Find where the given text appears and provide that cell's center as [X, Y] coordinate. 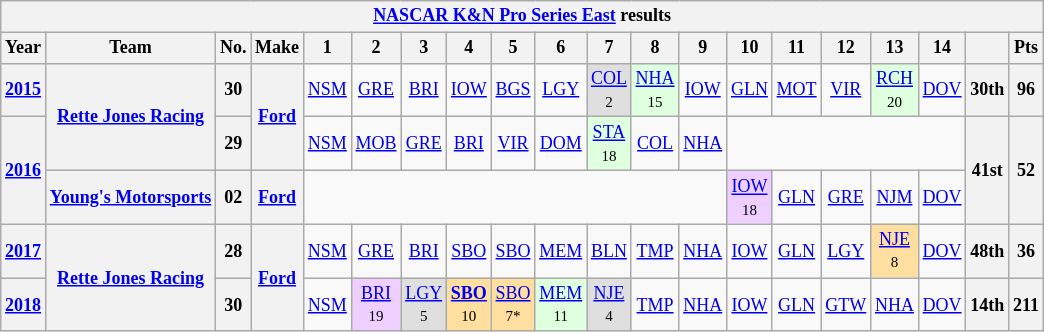
COL [655, 144]
NHA15 [655, 90]
3 [424, 48]
10 [750, 48]
41st [988, 170]
02 [234, 197]
6 [561, 48]
SBO7* [513, 305]
NJE8 [895, 251]
RCH20 [895, 90]
14 [942, 48]
SBO10 [470, 305]
7 [610, 48]
MEM [561, 251]
BRI19 [376, 305]
5 [513, 48]
NJE4 [610, 305]
1 [327, 48]
COL2 [610, 90]
28 [234, 251]
4 [470, 48]
11 [796, 48]
12 [846, 48]
MOB [376, 144]
2018 [24, 305]
MEM11 [561, 305]
NASCAR K&N Pro Series East results [522, 16]
STA18 [610, 144]
8 [655, 48]
Year [24, 48]
52 [1026, 170]
2017 [24, 251]
IOW18 [750, 197]
211 [1026, 305]
9 [703, 48]
BGS [513, 90]
48th [988, 251]
30th [988, 90]
No. [234, 48]
GTW [846, 305]
13 [895, 48]
Team [130, 48]
2 [376, 48]
96 [1026, 90]
36 [1026, 251]
Pts [1026, 48]
2016 [24, 170]
LGY5 [424, 305]
Make [278, 48]
DOM [561, 144]
2015 [24, 90]
14th [988, 305]
MOT [796, 90]
Young's Motorsports [130, 197]
29 [234, 144]
BLN [610, 251]
NJM [895, 197]
